Provide the [x, y] coordinate of the cell's center where the given text is located.  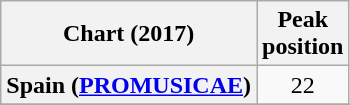
22 [303, 85]
Chart (2017) [129, 34]
Spain (PROMUSICAE) [129, 85]
Peak position [303, 34]
